Output the [X, Y] coordinate of the center of the cell containing the given text.  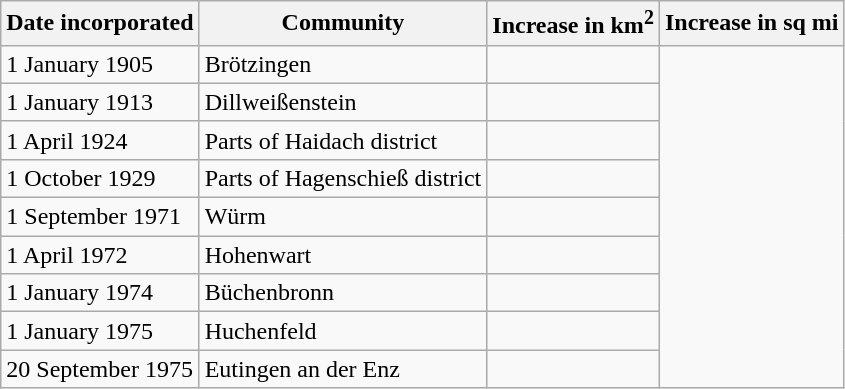
20 September 1975 [100, 369]
Increase in km2 [574, 24]
Huchenfeld [343, 331]
Increase in sq mi [752, 24]
Würm [343, 217]
Eutingen an der Enz [343, 369]
Büchenbronn [343, 293]
1 January 1975 [100, 331]
1 April 1924 [100, 140]
Parts of Haidach district [343, 140]
1 January 1974 [100, 293]
Brötzingen [343, 64]
1 January 1905 [100, 64]
Parts of Hagenschieß district [343, 178]
Hohenwart [343, 255]
1 September 1971 [100, 217]
1 January 1913 [100, 102]
1 April 1972 [100, 255]
Dillweißenstein [343, 102]
Date incorporated [100, 24]
1 October 1929 [100, 178]
Community [343, 24]
